Locate the cell with the specified text and output its (X, Y) center coordinate. 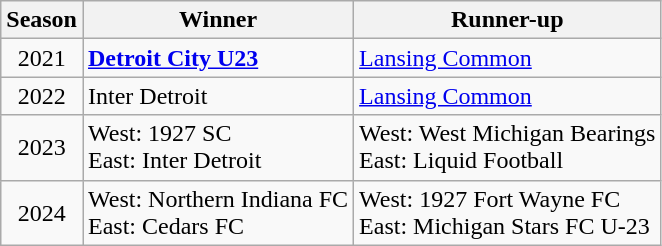
West: Northern Indiana FCEast: Cedars FC (218, 212)
Season (42, 20)
2022 (42, 96)
Detroit City U23 (218, 58)
2024 (42, 212)
Runner-up (508, 20)
Inter Detroit (218, 96)
West: 1927 SCEast: Inter Detroit (218, 148)
2021 (42, 58)
West: West Michigan BearingsEast: Liquid Football (508, 148)
Winner (218, 20)
West: 1927 Fort Wayne FCEast: Michigan Stars FC U-23 (508, 212)
2023 (42, 148)
